Determine the [x, y] coordinate at the center of the cell enclosing the given text.  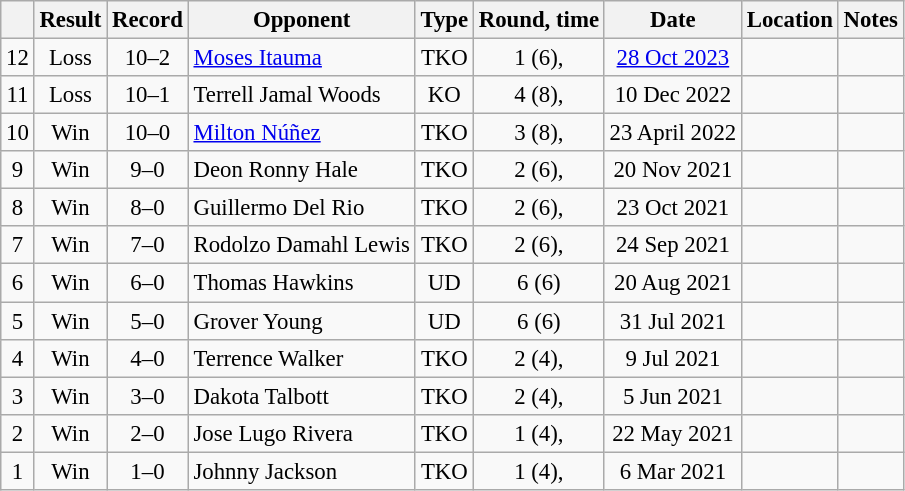
10 [18, 133]
Terrell Jamal Woods [302, 95]
Guillermo Del Rio [302, 208]
20 Nov 2021 [672, 170]
4 [18, 358]
Terrence Walker [302, 358]
Moses Itauma [302, 58]
10–1 [148, 95]
6 Mar 2021 [672, 471]
KO [444, 95]
Rodolzo Damahl Lewis [302, 245]
Milton Núñez [302, 133]
5 Jun 2021 [672, 396]
6–0 [148, 283]
Type [444, 20]
2 [18, 433]
8 [18, 208]
3 [18, 396]
Opponent [302, 20]
1 [18, 471]
3 (8), [538, 133]
10–0 [148, 133]
Record [148, 20]
23 April 2022 [672, 133]
Grover Young [302, 321]
7 [18, 245]
10 Dec 2022 [672, 95]
28 Oct 2023 [672, 58]
2–0 [148, 433]
9 Jul 2021 [672, 358]
12 [18, 58]
Jose Lugo Rivera [302, 433]
Notes [870, 20]
5 [18, 321]
Location [790, 20]
10–2 [148, 58]
4–0 [148, 358]
24 Sep 2021 [672, 245]
Round, time [538, 20]
20 Aug 2021 [672, 283]
3–0 [148, 396]
Dakota Talbott [302, 396]
9–0 [148, 170]
Thomas Hawkins [302, 283]
5–0 [148, 321]
31 Jul 2021 [672, 321]
Deon Ronny Hale [302, 170]
Johnny Jackson [302, 471]
22 May 2021 [672, 433]
9 [18, 170]
Result [70, 20]
4 (8), [538, 95]
11 [18, 95]
7–0 [148, 245]
6 [18, 283]
1–0 [148, 471]
Date [672, 20]
1 (6), [538, 58]
23 Oct 2021 [672, 208]
8–0 [148, 208]
